Locate the cell with the specified text and output its [x, y] center coordinate. 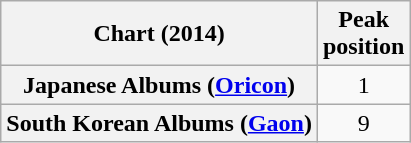
Japanese Albums (Oricon) [160, 85]
Peakposition [363, 34]
Chart (2014) [160, 34]
South Korean Albums (Gaon) [160, 123]
1 [363, 85]
9 [363, 123]
